From the cell containing the given text, extract its center point as [x, y] coordinate. 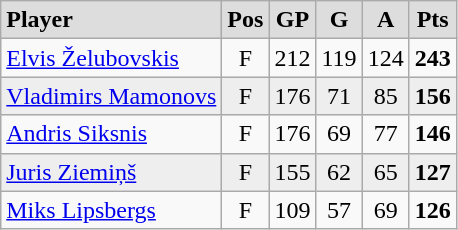
146 [432, 134]
127 [432, 172]
65 [386, 172]
Juris Ziemiņš [112, 172]
77 [386, 134]
124 [386, 58]
Player [112, 20]
155 [292, 172]
Pos [246, 20]
Andris Siksnis [112, 134]
62 [339, 172]
109 [292, 210]
85 [386, 96]
119 [339, 58]
243 [432, 58]
GP [292, 20]
71 [339, 96]
G [339, 20]
Vladimirs Mamonovs [112, 96]
Miks Lipsbergs [112, 210]
Elvis Želubovskis [112, 58]
A [386, 20]
57 [339, 210]
212 [292, 58]
Pts [432, 20]
126 [432, 210]
156 [432, 96]
